Determine the (X, Y) coordinate at the center of the cell enclosing the given text.  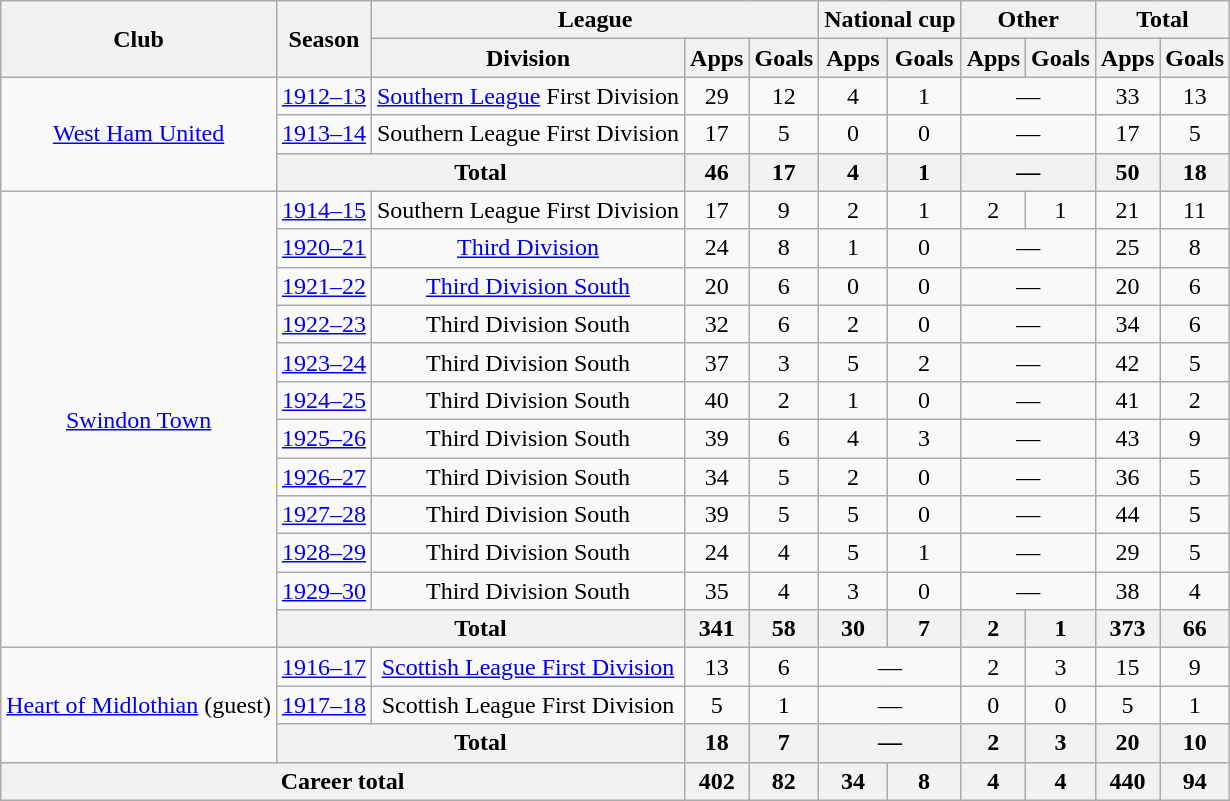
1925–26 (324, 438)
58 (784, 629)
32 (717, 324)
Third Division (528, 248)
402 (717, 781)
21 (1127, 210)
Heart of Midlothian (guest) (139, 705)
Swindon Town (139, 420)
1923–24 (324, 362)
1916–17 (324, 667)
National cup (890, 20)
38 (1127, 591)
373 (1127, 629)
41 (1127, 400)
30 (853, 629)
25 (1127, 248)
11 (1195, 210)
1927–28 (324, 515)
1921–22 (324, 286)
36 (1127, 477)
40 (717, 400)
West Ham United (139, 134)
66 (1195, 629)
League (594, 20)
15 (1127, 667)
94 (1195, 781)
82 (784, 781)
1913–14 (324, 134)
1926–27 (324, 477)
46 (717, 172)
Division (528, 58)
10 (1195, 743)
1912–13 (324, 96)
42 (1127, 362)
1920–21 (324, 248)
37 (717, 362)
341 (717, 629)
Club (139, 39)
Career total (343, 781)
1917–18 (324, 705)
1914–15 (324, 210)
440 (1127, 781)
35 (717, 591)
Other (1028, 20)
33 (1127, 96)
44 (1127, 515)
43 (1127, 438)
Season (324, 39)
50 (1127, 172)
1929–30 (324, 591)
12 (784, 96)
1928–29 (324, 553)
1922–23 (324, 324)
1924–25 (324, 400)
